Search for the cell housing the specified text and yield its (X, Y) center coordinate. 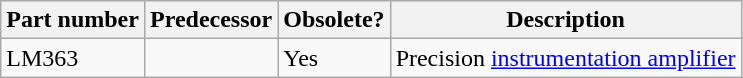
LM363 (73, 58)
Precision instrumentation amplifier (566, 58)
Predecessor (210, 20)
Obsolete? (334, 20)
Part number (73, 20)
Yes (334, 58)
Description (566, 20)
